Extract the (X, Y) coordinate from the center of the cell holding the provided text.  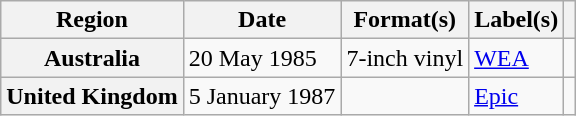
20 May 1985 (262, 58)
Region (92, 20)
5 January 1987 (262, 96)
7-inch vinyl (405, 58)
Epic (516, 96)
Label(s) (516, 20)
Australia (92, 58)
United Kingdom (92, 96)
Format(s) (405, 20)
WEA (516, 58)
Date (262, 20)
